Extract the [X, Y] coordinate from the center of the cell holding the provided text.  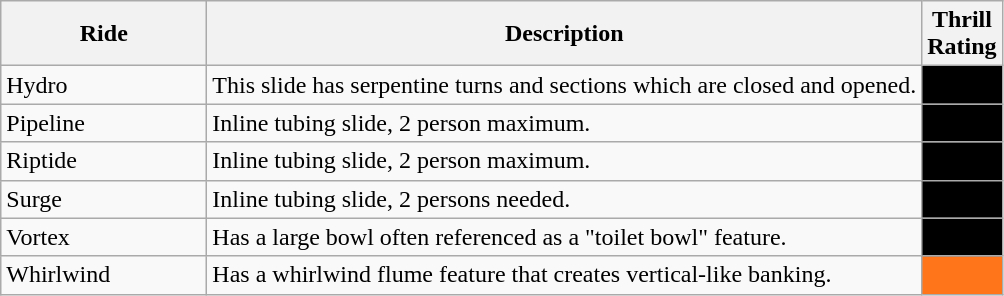
Pipeline [104, 123]
Riptide [104, 161]
This slide has serpentine turns and sections which are closed and opened. [564, 85]
Inline tubing slide, 2 persons needed. [564, 199]
Hydro [104, 85]
Has a whirlwind flume feature that creates vertical-like banking. [564, 275]
Ride [104, 34]
Has a large bowl often referenced as a "toilet bowl" feature. [564, 237]
Vortex [104, 237]
Surge [104, 199]
Description [564, 34]
ThrillRating [962, 34]
Whirlwind [104, 275]
